Return the (x, y) coordinate for the center point of the cell that contains the specified text.  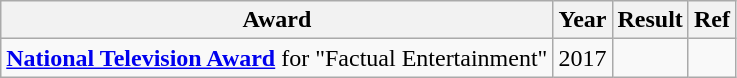
Result (650, 20)
Ref (712, 20)
Award (277, 20)
Year (582, 20)
National Television Award for "Factual Entertainment" (277, 58)
2017 (582, 58)
